Return the (X, Y) coordinate for the center point of the cell that contains the specified text.  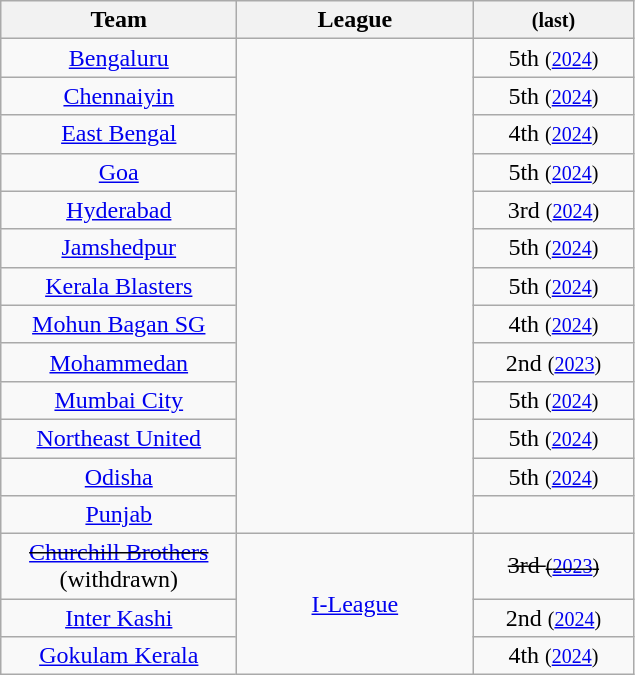
Odisha (119, 477)
Punjab (119, 515)
Churchill Brothers(withdrawn) (119, 566)
East Bengal (119, 134)
3rd (2023) (554, 566)
Gokulam Kerala (119, 656)
Chennaiyin (119, 96)
Hyderabad (119, 210)
3rd (2024) (554, 210)
I-League (355, 604)
Mumbai City (119, 400)
2nd (2023) (554, 362)
League (355, 20)
Kerala Blasters (119, 286)
Mohun Bagan SG (119, 324)
Bengaluru (119, 58)
Inter Kashi (119, 618)
Goa (119, 172)
Northeast United (119, 438)
Team (119, 20)
2nd (2024) (554, 618)
Jamshedpur (119, 248)
Mohammedan (119, 362)
(last) (554, 20)
